Determine the (x, y) coordinate at the center of the cell enclosing the given text.  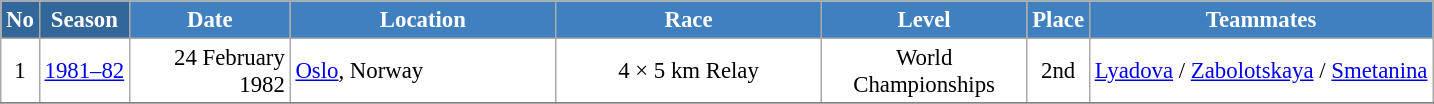
Lyadova / Zabolotskaya / Smetanina (1260, 72)
Race (689, 20)
24 February 1982 (210, 72)
1 (20, 72)
Date (210, 20)
Season (84, 20)
Level (924, 20)
4 × 5 km Relay (689, 72)
Location (423, 20)
No (20, 20)
Place (1058, 20)
1981–82 (84, 72)
2nd (1058, 72)
Teammates (1260, 20)
Oslo, Norway (423, 72)
World Championships (924, 72)
